Return [X, Y] of the center of cell containing provided text 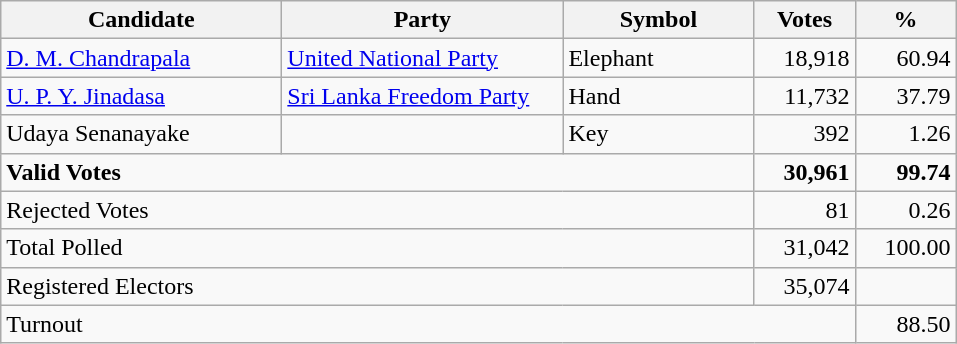
37.79 [906, 96]
35,074 [804, 286]
Valid Votes [378, 172]
Sri Lanka Freedom Party [422, 96]
18,918 [804, 58]
% [906, 20]
Total Polled [378, 248]
11,732 [804, 96]
Hand [658, 96]
Symbol [658, 20]
Key [658, 134]
30,961 [804, 172]
United National Party [422, 58]
1.26 [906, 134]
Votes [804, 20]
88.50 [906, 324]
Rejected Votes [378, 210]
Registered Electors [378, 286]
99.74 [906, 172]
392 [804, 134]
81 [804, 210]
Party [422, 20]
31,042 [804, 248]
Candidate [142, 20]
D. M. Chandrapala [142, 58]
60.94 [906, 58]
U. P. Y. Jinadasa [142, 96]
Elephant [658, 58]
100.00 [906, 248]
Turnout [428, 324]
0.26 [906, 210]
Udaya Senanayake [142, 134]
